Identify which cell holds the provided text, then report its [X, Y] central coordinate. 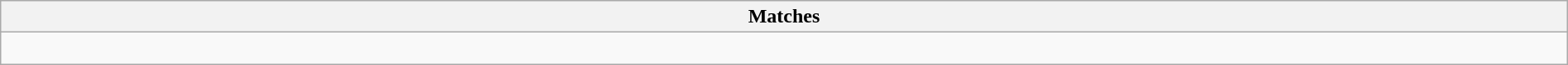
Matches [784, 17]
